Capture the cell that displays the provided text and extract its [X, Y] central coordinate. 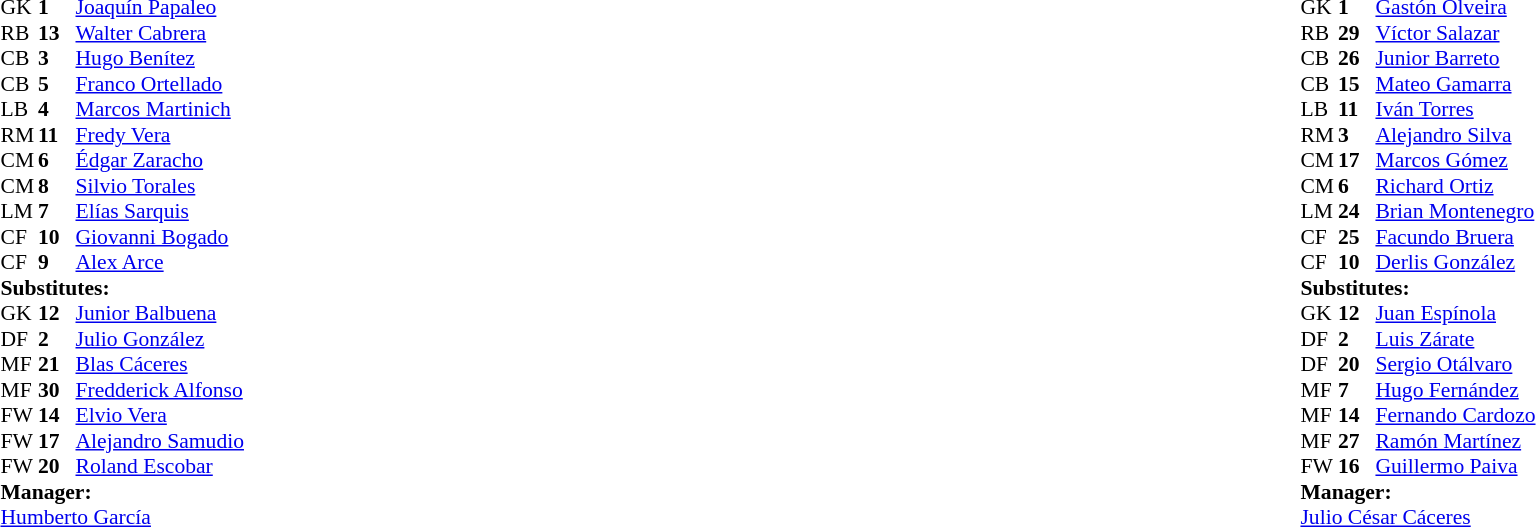
Facundo Bruera [1455, 237]
29 [1357, 33]
24 [1357, 211]
25 [1357, 237]
30 [57, 390]
Blas Cáceres [160, 365]
Brian Montenegro [1455, 211]
9 [57, 263]
Elvio Vera [160, 415]
21 [57, 365]
Walter Cabrera [160, 33]
Alejandro Samudio [160, 441]
13 [57, 33]
Fredderick Alfonso [160, 390]
Mateo Gamarra [1455, 84]
Fernando Cardozo [1455, 415]
5 [57, 84]
Marcos Martinich [160, 109]
Franco Ortellado [160, 84]
Julio González [160, 339]
Víctor Salazar [1455, 33]
Junior Barreto [1455, 59]
Guillermo Paiva [1455, 467]
Derlis González [1455, 263]
16 [1357, 467]
8 [57, 186]
Junior Balbuena [160, 313]
Iván Torres [1455, 109]
Juan Espínola [1455, 313]
27 [1357, 441]
Giovanni Bogado [160, 237]
26 [1357, 59]
15 [1357, 84]
Luis Zárate [1455, 339]
Marcos Gómez [1455, 161]
Silvio Torales [160, 186]
Richard Ortiz [1455, 186]
Hugo Fernández [1455, 390]
Édgar Zaracho [160, 161]
Elías Sarquis [160, 211]
Alex Arce [160, 263]
Roland Escobar [160, 467]
Ramón Martínez [1455, 441]
Hugo Benítez [160, 59]
Fredy Vera [160, 135]
4 [57, 109]
Sergio Otálvaro [1455, 365]
Alejandro Silva [1455, 135]
